Detect which cell encompasses the target text, then output its (x, y) center coordinate. 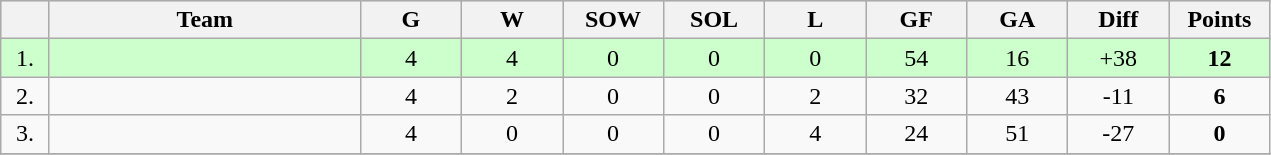
16 (1018, 58)
+38 (1118, 58)
SOL (714, 20)
6 (1220, 96)
-11 (1118, 96)
L (816, 20)
Points (1220, 20)
12 (1220, 58)
24 (916, 134)
Diff (1118, 20)
54 (916, 58)
51 (1018, 134)
G (410, 20)
W (512, 20)
Team (204, 20)
-27 (1118, 134)
32 (916, 96)
GF (916, 20)
3. (26, 134)
2. (26, 96)
SOW (612, 20)
1. (26, 58)
GA (1018, 20)
43 (1018, 96)
